Output the (X, Y) coordinate of the center of the cell containing the given text.  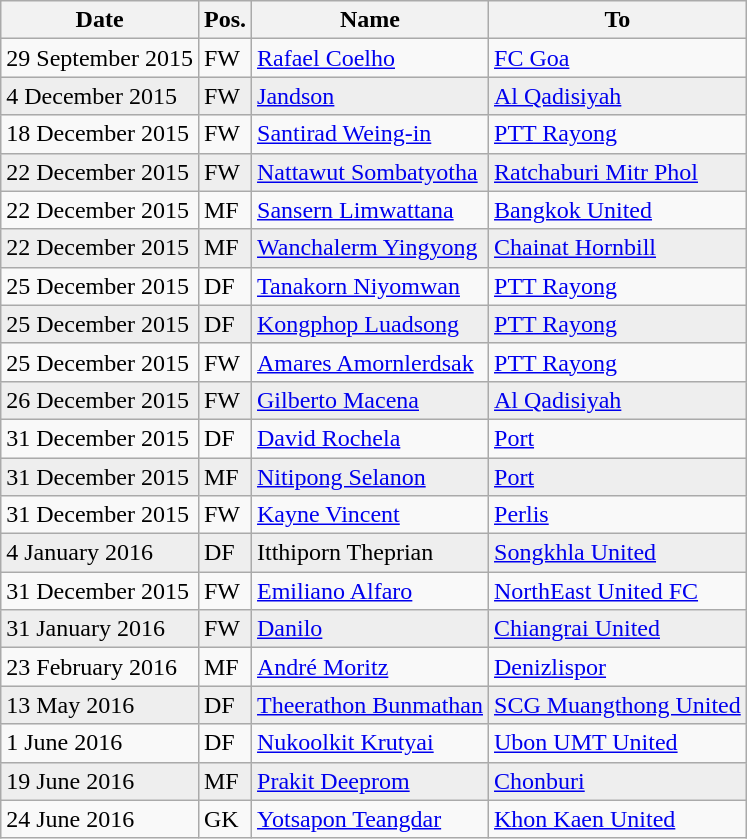
Khon Kaen United (618, 819)
Theerathon Bunmathan (370, 705)
19 June 2016 (100, 781)
Itthiporn Theprian (370, 553)
NorthEast United FC (618, 591)
Jandson (370, 96)
Wanchalerm Yingyong (370, 248)
Prakit Deeprom (370, 781)
Nukoolkit Krutyai (370, 743)
Ubon UMT United (618, 743)
Date (100, 20)
Sansern Limwattana (370, 210)
Pos. (224, 20)
Danilo (370, 629)
Chainat Hornbill (618, 248)
Amares Amornlerdsak (370, 362)
Name (370, 20)
24 June 2016 (100, 819)
1 June 2016 (100, 743)
Perlis (618, 515)
Songkhla United (618, 553)
Yotsapon Teangdar (370, 819)
To (618, 20)
Bangkok United (618, 210)
Tanakorn Niyomwan (370, 286)
Nitipong Selanon (370, 477)
Denizlispor (618, 667)
23 February 2016 (100, 667)
FC Goa (618, 58)
Santirad Weing-in (370, 134)
Kayne Vincent (370, 515)
Chonburi (618, 781)
Chiangrai United (618, 629)
31 January 2016 (100, 629)
Gilberto Macena (370, 400)
Kongphop Luadsong (370, 324)
18 December 2015 (100, 134)
GK (224, 819)
Ratchaburi Mitr Phol (618, 172)
26 December 2015 (100, 400)
29 September 2015 (100, 58)
4 December 2015 (100, 96)
Rafael Coelho (370, 58)
13 May 2016 (100, 705)
David Rochela (370, 438)
Nattawut Sombatyotha (370, 172)
4 January 2016 (100, 553)
Emiliano Alfaro (370, 591)
André Moritz (370, 667)
SCG Muangthong United (618, 705)
